Determine the [x, y] coordinate at the center of the cell enclosing the given text.  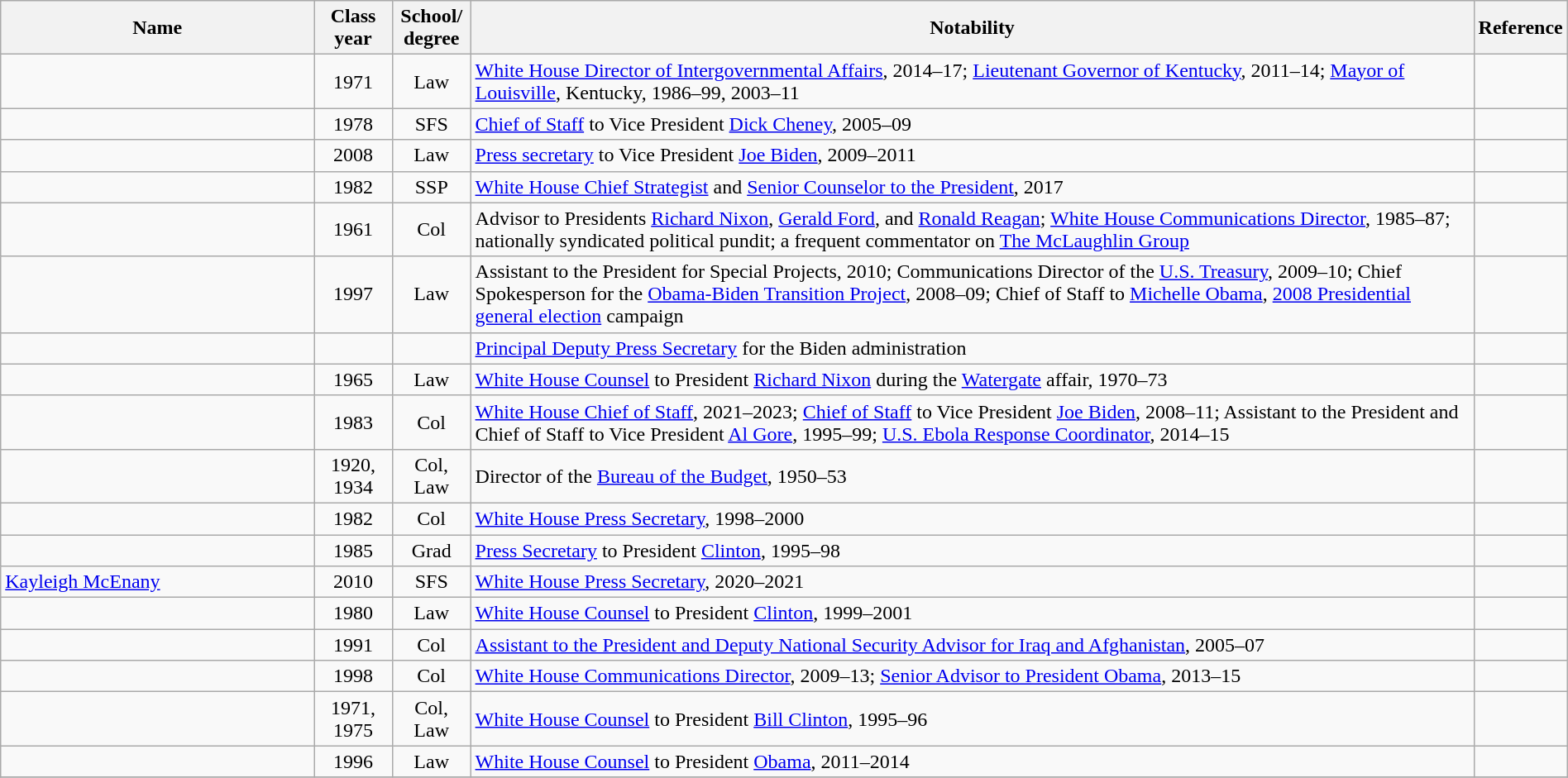
School/degree [432, 28]
1985 [354, 550]
White House Press Secretary, 2020–2021 [973, 582]
Director of the Bureau of the Budget, 1950–53 [973, 476]
1980 [354, 613]
1971,1975 [354, 719]
1997 [354, 294]
Kayleigh McEnany [157, 582]
1971 [354, 81]
White House Director of Intergovernmental Affairs, 2014–17; Lieutenant Governor of Kentucky, 2011–14; Mayor of Louisville, Kentucky, 1986–99, 2003–11 [973, 81]
1920,1934 [354, 476]
Assistant to the President and Deputy National Security Advisor for Iraq and Afghanistan, 2005–07 [973, 645]
SSP [432, 187]
2008 [354, 155]
White House Counsel to President Richard Nixon during the Watergate affair, 1970–73 [973, 379]
White House Counsel to President Bill Clinton, 1995–96 [973, 719]
1978 [354, 124]
Notability [973, 28]
1991 [354, 645]
White House Counsel to President Clinton, 1999–2001 [973, 613]
Class year [354, 28]
Grad [432, 550]
Chief of Staff to Vice President Dick Cheney, 2005–09 [973, 124]
White House Counsel to President Obama, 2011–2014 [973, 761]
White House Press Secretary, 1998–2000 [973, 518]
Reference [1520, 28]
1961 [354, 230]
Press secretary to Vice President Joe Biden, 2009–2011 [973, 155]
White House Communications Director, 2009–13; Senior Advisor to President Obama, 2013–15 [973, 676]
Principal Deputy Press Secretary for the Biden administration [973, 348]
1996 [354, 761]
1965 [354, 379]
2010 [354, 582]
1983 [354, 422]
White House Chief Strategist and Senior Counselor to the President, 2017 [973, 187]
Press Secretary to President Clinton, 1995–98 [973, 550]
Name [157, 28]
1998 [354, 676]
